Capture the cell that displays the provided text and extract its (x, y) central coordinate. 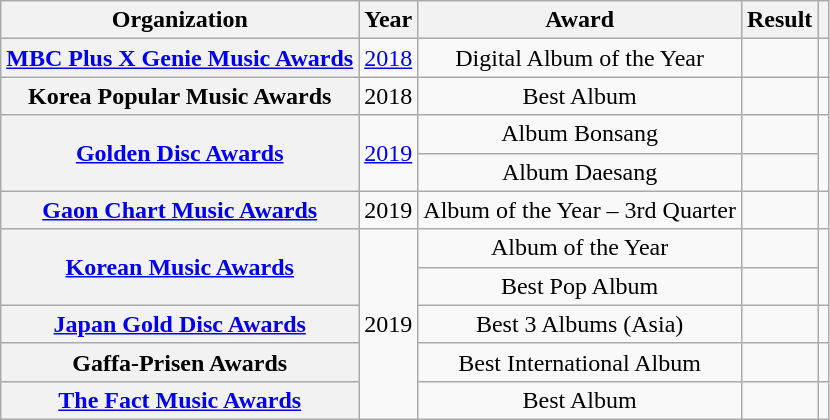
Album Daesang (580, 172)
Album of the Year – 3rd Quarter (580, 210)
MBC Plus X Genie Music Awards (180, 58)
Best International Album (580, 362)
The Fact Music Awards (180, 400)
Organization (180, 20)
Gaffa-Prisen Awards (180, 362)
Golden Disc Awards (180, 153)
Best 3 Albums (Asia) (580, 324)
Digital Album of the Year (580, 58)
Korean Music Awards (180, 267)
Gaon Chart Music Awards (180, 210)
Result (779, 20)
Japan Gold Disc Awards (180, 324)
Korea Popular Music Awards (180, 96)
Album of the Year (580, 248)
Best Pop Album (580, 286)
Year (388, 20)
Award (580, 20)
Album Bonsang (580, 134)
